For the text-containing cell, return its midpoint in [x, y] coordinate format. 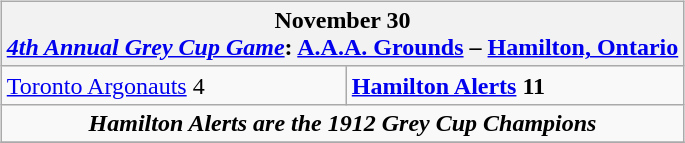
Hamilton Alerts 11 [515, 85]
Toronto Argonauts 4 [174, 85]
Hamilton Alerts are the 1912 Grey Cup Champions [342, 123]
November 304th Annual Grey Cup Game: A.A.A. Grounds – Hamilton, Ontario [342, 34]
